For the text-containing cell, return its midpoint in (x, y) coordinate format. 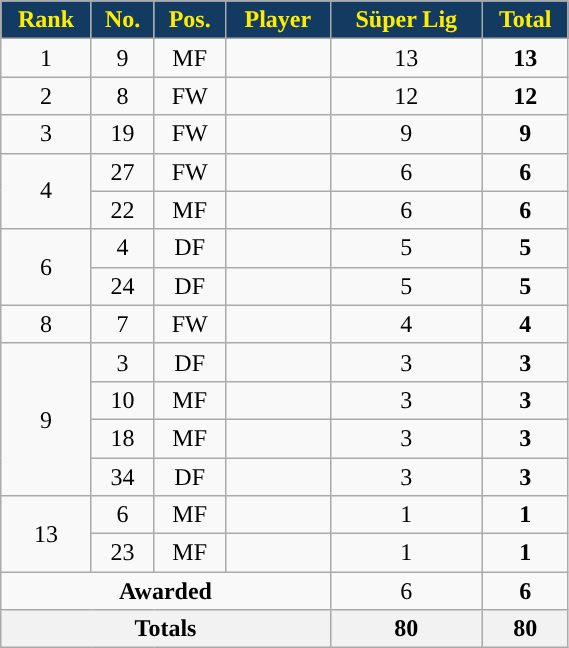
Süper Lig (406, 20)
18 (122, 438)
7 (122, 324)
Pos. (190, 20)
22 (122, 210)
No. (122, 20)
34 (122, 477)
Awarded (166, 591)
23 (122, 553)
10 (122, 400)
Rank (46, 20)
Totals (166, 629)
19 (122, 134)
24 (122, 286)
Total (525, 20)
2 (46, 96)
27 (122, 172)
Player (278, 20)
